Extract the (x, y) coordinate from the center of the cell holding the provided text.  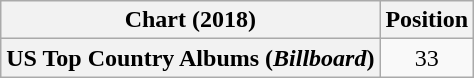
33 (427, 58)
Chart (2018) (190, 20)
US Top Country Albums (Billboard) (190, 58)
Position (427, 20)
